Identify which cell holds the provided text, then report its (x, y) central coordinate. 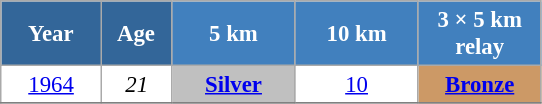
Bronze (480, 85)
Year (52, 34)
Silver (234, 85)
1964 (52, 85)
10 (356, 85)
5 km (234, 34)
21 (136, 85)
Age (136, 34)
10 km (356, 34)
3 × 5 km relay (480, 34)
